Detect which cell encompasses the target text, then output its [X, Y] center coordinate. 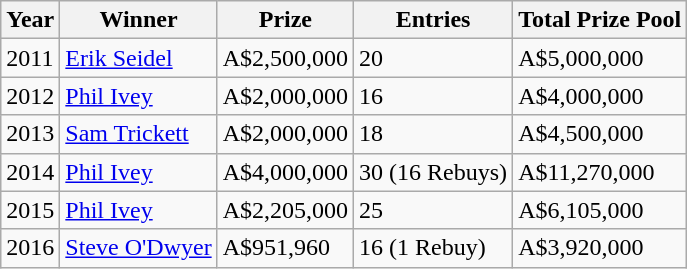
Year [30, 20]
16 (1 Rebuy) [434, 248]
2011 [30, 58]
Erik Seidel [138, 58]
A$3,920,000 [600, 248]
2013 [30, 134]
A$951,960 [285, 248]
30 (16 Rebuys) [434, 172]
A$11,270,000 [600, 172]
20 [434, 58]
A$5,000,000 [600, 58]
2014 [30, 172]
16 [434, 96]
A$6,105,000 [600, 210]
2015 [30, 210]
Prize [285, 20]
Steve O'Dwyer [138, 248]
A$2,205,000 [285, 210]
A$2,500,000 [285, 58]
2012 [30, 96]
Winner [138, 20]
Sam Trickett [138, 134]
A$4,500,000 [600, 134]
2016 [30, 248]
25 [434, 210]
18 [434, 134]
Total Prize Pool [600, 20]
Entries [434, 20]
